Extract the [X, Y] coordinate from the center of the cell holding the provided text.  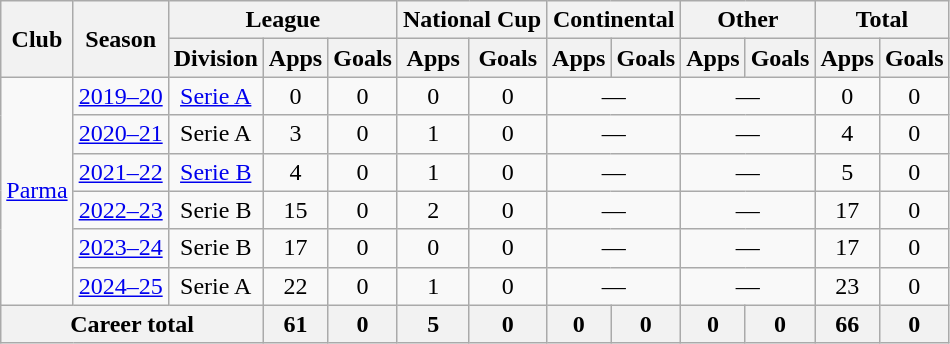
Career total [132, 324]
Continental [614, 20]
Club [37, 39]
3 [295, 134]
Total [882, 20]
23 [847, 286]
Season [120, 39]
National Cup [472, 20]
2019–20 [120, 96]
22 [295, 286]
2022–23 [120, 210]
66 [847, 324]
2024–25 [120, 286]
2021–22 [120, 172]
Other [748, 20]
Parma [37, 191]
61 [295, 324]
15 [295, 210]
Division [216, 58]
2 [433, 210]
2020–21 [120, 134]
2023–24 [120, 248]
League [282, 20]
